For the text-containing cell, return its midpoint in (X, Y) coordinate format. 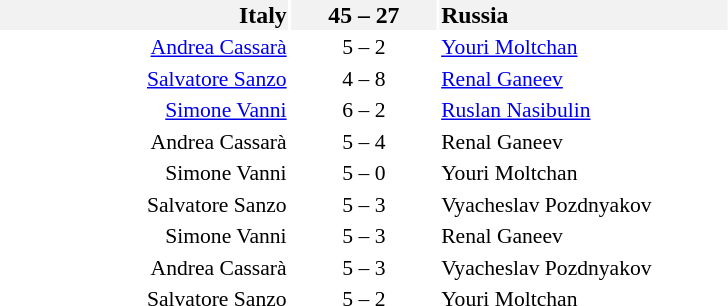
Italy (144, 15)
5 – 0 (364, 173)
Ruslan Nasibulin (584, 110)
5 – 4 (364, 142)
5 – 2 (364, 47)
Russia (584, 15)
45 – 27 (364, 15)
6 – 2 (364, 110)
4 – 8 (364, 78)
